Scan for the cell matching the given text and deliver its [x, y] coordinate at center. 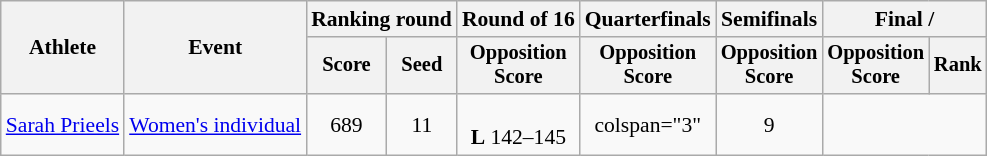
9 [770, 124]
Sarah Prieels [62, 124]
Seed [422, 66]
Round of 16 [518, 19]
Event [215, 48]
L 142–145 [518, 124]
Quarterfinals [648, 19]
Rank [958, 66]
Ranking round [382, 19]
colspan="3" [648, 124]
689 [346, 124]
Athlete [62, 48]
11 [422, 124]
Semifinals [770, 19]
Women's individual [215, 124]
Final / [904, 19]
Score [346, 66]
